Locate the cell with the specified text and output its [X, Y] center coordinate. 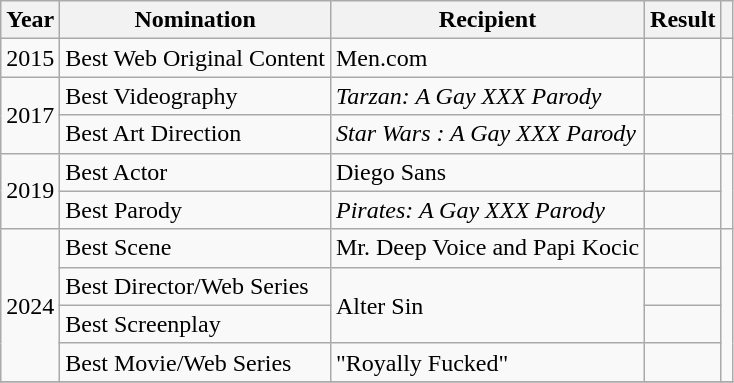
Best Movie/Web Series [196, 362]
Best Web Original Content [196, 58]
Pirates: A Gay XXX Parody [487, 210]
Best Videography [196, 96]
Best Scene [196, 248]
Tarzan: A Gay XXX Parody [487, 96]
2015 [30, 58]
"Royally Fucked" [487, 362]
2024 [30, 305]
Men.com [487, 58]
2017 [30, 115]
Diego Sans [487, 172]
Best Director/Web Series [196, 286]
Recipient [487, 20]
Star Wars : A Gay XXX Parody [487, 134]
Best Screenplay [196, 324]
2019 [30, 191]
Nomination [196, 20]
Year [30, 20]
Result [683, 20]
Mr. Deep Voice and Papi Kocic [487, 248]
Best Art Direction [196, 134]
Best Parody [196, 210]
Alter Sin [487, 305]
Best Actor [196, 172]
